Return the [X, Y] coordinate for the center point of the cell that contains the specified text.  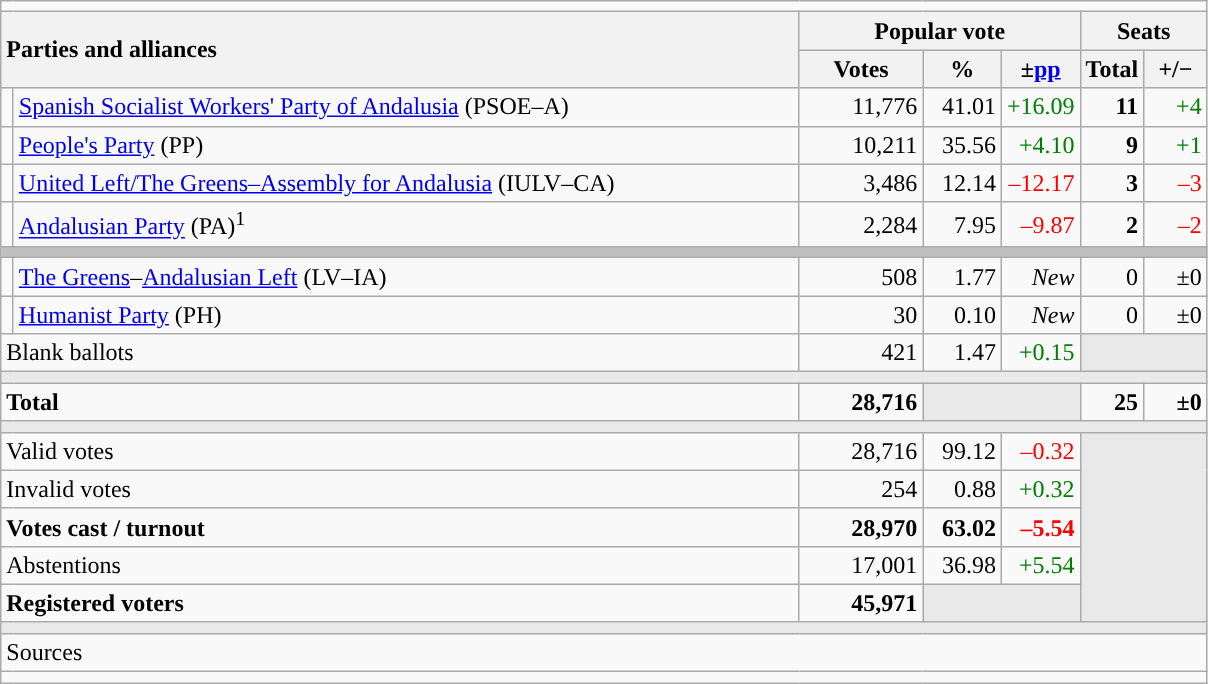
–9.87 [1040, 224]
+4.10 [1040, 145]
Popular vote [940, 31]
People's Party (PP) [406, 145]
Andalusian Party (PA)1 [406, 224]
12.14 [962, 183]
1.77 [962, 277]
–5.54 [1040, 527]
–0.32 [1040, 451]
1.47 [962, 353]
508 [861, 277]
% [962, 69]
Sources [604, 652]
+5.54 [1040, 565]
–12.17 [1040, 183]
41.01 [962, 107]
+4 [1176, 107]
9 [1112, 145]
–3 [1176, 183]
Valid votes [400, 451]
11 [1112, 107]
3 [1112, 183]
Seats [1144, 31]
36.98 [962, 565]
0.88 [962, 489]
Parties and alliances [400, 50]
Blank ballots [400, 353]
11,776 [861, 107]
±pp [1040, 69]
Abstentions [400, 565]
Humanist Party (PH) [406, 315]
10,211 [861, 145]
25 [1112, 402]
Spanish Socialist Workers' Party of Andalusia (PSOE–A) [406, 107]
Votes [861, 69]
+0.15 [1040, 353]
+0.32 [1040, 489]
2,284 [861, 224]
+16.09 [1040, 107]
99.12 [962, 451]
0.10 [962, 315]
254 [861, 489]
3,486 [861, 183]
+/− [1176, 69]
2 [1112, 224]
The Greens–Andalusian Left (LV–IA) [406, 277]
Invalid votes [400, 489]
421 [861, 353]
63.02 [962, 527]
17,001 [861, 565]
45,971 [861, 603]
7.95 [962, 224]
35.56 [962, 145]
–2 [1176, 224]
+1 [1176, 145]
Votes cast / turnout [400, 527]
30 [861, 315]
28,970 [861, 527]
United Left/The Greens–Assembly for Andalusia (IULV–CA) [406, 183]
Registered voters [400, 603]
